Identify which cell holds the provided text, then report its [X, Y] central coordinate. 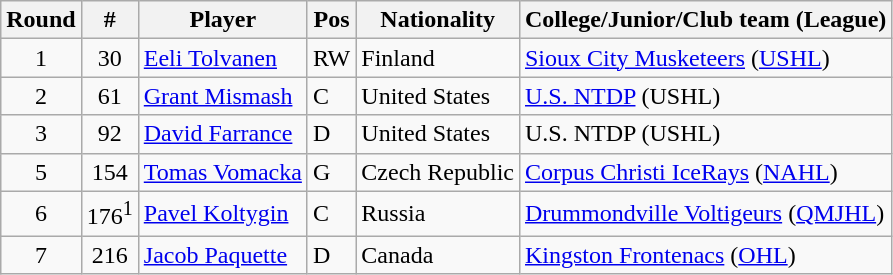
Grant Mismash [222, 96]
Pavel Koltygin [222, 214]
Jacob Paquette [222, 255]
# [110, 20]
Finland [438, 58]
Sioux City Musketeers (USHL) [705, 58]
1 [41, 58]
Pos [331, 20]
Corpus Christi IceRays (NAHL) [705, 172]
2 [41, 96]
6 [41, 214]
5 [41, 172]
Russia [438, 214]
David Farrance [222, 134]
Round [41, 20]
1761 [110, 214]
Nationality [438, 20]
30 [110, 58]
RW [331, 58]
3 [41, 134]
Eeli Tolvanen [222, 58]
92 [110, 134]
Player [222, 20]
Drummondville Voltigeurs (QMJHL) [705, 214]
Czech Republic [438, 172]
Canada [438, 255]
154 [110, 172]
216 [110, 255]
Kingston Frontenacs (OHL) [705, 255]
7 [41, 255]
G [331, 172]
Tomas Vomacka [222, 172]
College/Junior/Club team (League) [705, 20]
61 [110, 96]
